Return (x, y) of the center of cell containing provided text 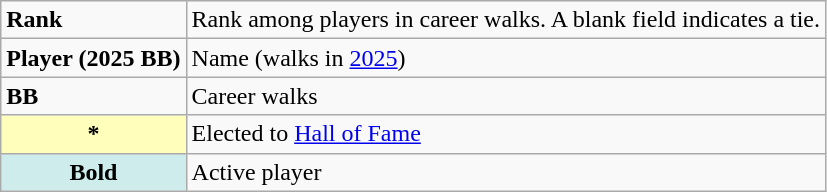
Elected to Hall of Fame (506, 134)
Bold (94, 172)
BB (94, 96)
Name (walks in 2025) (506, 58)
Rank (94, 20)
Career walks (506, 96)
* (94, 134)
Rank among players in career walks. A blank field indicates a tie. (506, 20)
Player (2025 BB) (94, 58)
Active player (506, 172)
